Identify which cell holds the provided text, then report its (X, Y) central coordinate. 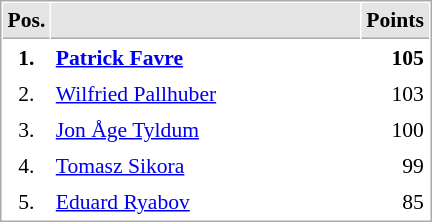
100 (396, 129)
2. (26, 93)
Patrick Favre (206, 57)
4. (26, 165)
Wilfried Pallhuber (206, 93)
3. (26, 129)
Pos. (26, 21)
Jon Åge Tyldum (206, 129)
Tomasz Sikora (206, 165)
5. (26, 201)
99 (396, 165)
105 (396, 57)
Eduard Ryabov (206, 201)
85 (396, 201)
103 (396, 93)
1. (26, 57)
Points (396, 21)
